Return [x, y] of the center of cell containing provided text 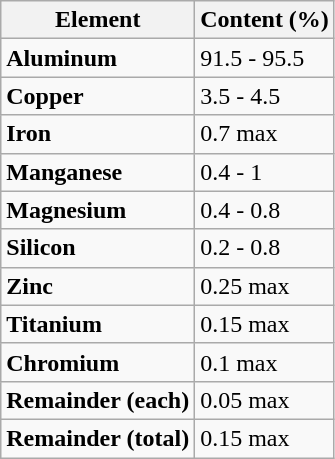
0.1 max [265, 362]
Magnesium [98, 210]
Copper [98, 96]
Zinc [98, 286]
Element [98, 20]
3.5 - 4.5 [265, 96]
Content (%) [265, 20]
0.7 max [265, 134]
0.4 - 0.8 [265, 210]
Chromium [98, 362]
0.05 max [265, 400]
Manganese [98, 172]
91.5 - 95.5 [265, 58]
0.4 - 1 [265, 172]
Titanium [98, 324]
Silicon [98, 248]
Iron [98, 134]
0.2 - 0.8 [265, 248]
Remainder (total) [98, 438]
Remainder (each) [98, 400]
Aluminum [98, 58]
0.25 max [265, 286]
